Locate the cell with the specified text and output its [x, y] center coordinate. 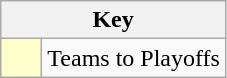
Teams to Playoffs [134, 58]
Key [114, 20]
